Output the [X, Y] coordinate of the center of the cell containing the given text.  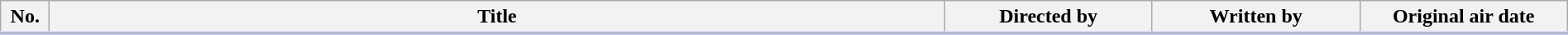
Directed by [1049, 17]
Written by [1255, 17]
Title [497, 17]
No. [25, 17]
Original air date [1464, 17]
